Return [X, Y] of the center of cell containing provided text 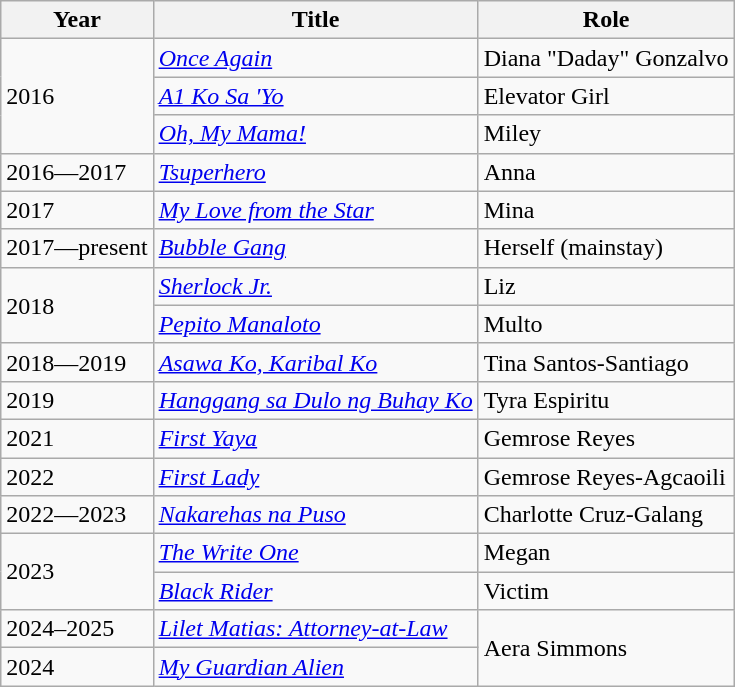
Hanggang sa Dulo ng Buhay Ko [316, 400]
A1 Ko Sa 'Yo [316, 96]
Tsuperhero [316, 172]
2023 [77, 572]
Tina Santos-Santiago [606, 362]
Pepito Manaloto [316, 324]
Diana "Daday" Gonzalvo [606, 58]
Charlotte Cruz-Galang [606, 515]
Multo [606, 324]
My Love from the Star [316, 210]
Oh, My Mama! [316, 134]
Tyra Espiritu [606, 400]
2024–2025 [77, 629]
Asawa Ko, Karibal Ko [316, 362]
Bubble Gang [316, 248]
2017 [77, 210]
Title [316, 20]
2018 [77, 305]
Once Again [316, 58]
2022 [77, 477]
Liz [606, 286]
2021 [77, 438]
Role [606, 20]
First Lady [316, 477]
2016 [77, 96]
Victim [606, 591]
First Yaya [316, 438]
Gemrose Reyes-Agcaoili [606, 477]
2016—2017 [77, 172]
Gemrose Reyes [606, 438]
Black Rider [316, 591]
Elevator Girl [606, 96]
My Guardian Alien [316, 667]
Sherlock Jr. [316, 286]
2017—present [77, 248]
Year [77, 20]
2024 [77, 667]
The Write One [316, 553]
2022—2023 [77, 515]
Anna [606, 172]
Lilet Matias: Attorney-at-Law [316, 629]
Aera Simmons [606, 648]
Megan [606, 553]
2018—2019 [77, 362]
Miley [606, 134]
Nakarehas na Puso [316, 515]
Herself (mainstay) [606, 248]
2019 [77, 400]
Mina [606, 210]
